Search for the cell housing the specified text and yield its [x, y] center coordinate. 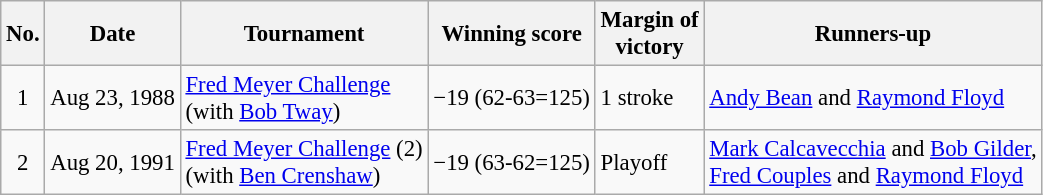
−19 (62-63=125) [512, 98]
Aug 23, 1988 [112, 98]
Runners-up [873, 34]
Mark Calcavecchia and Bob Gilder, Fred Couples and Raymond Floyd [873, 162]
1 stroke [650, 98]
No. [23, 34]
Fred Meyer Challenge (2)(with Ben Crenshaw) [304, 162]
Andy Bean and Raymond Floyd [873, 98]
2 [23, 162]
Margin ofvictory [650, 34]
Fred Meyer Challenge(with Bob Tway) [304, 98]
Aug 20, 1991 [112, 162]
1 [23, 98]
Winning score [512, 34]
Tournament [304, 34]
Playoff [650, 162]
Date [112, 34]
−19 (63-62=125) [512, 162]
